From the cell containing the given text, extract its center point as (X, Y) coordinate. 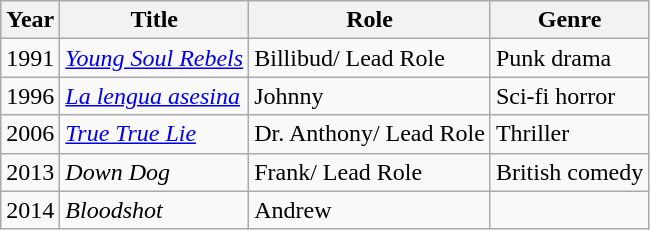
Role (370, 20)
Year (30, 20)
Title (154, 20)
2014 (30, 210)
Johnny (370, 96)
Punk drama (569, 58)
Sci-fi horror (569, 96)
True True Lie (154, 134)
Frank/ Lead Role (370, 172)
Down Dog (154, 172)
La lengua asesina (154, 96)
2013 (30, 172)
1991 (30, 58)
Andrew (370, 210)
British comedy (569, 172)
Young Soul Rebels (154, 58)
Billibud/ Lead Role (370, 58)
1996 (30, 96)
Dr. Anthony/ Lead Role (370, 134)
Bloodshot (154, 210)
2006 (30, 134)
Genre (569, 20)
Thriller (569, 134)
